Search for the cell housing the specified text and yield its (X, Y) center coordinate. 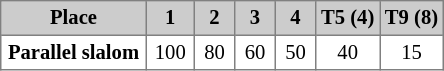
40 (348, 52)
T5 (4) (348, 18)
1 (170, 18)
2 (214, 18)
3 (255, 18)
Place (74, 18)
4 (295, 18)
T9 (8) (412, 18)
60 (255, 52)
15 (412, 52)
80 (214, 52)
100 (170, 52)
Parallel slalom (74, 52)
50 (295, 52)
